Detect which cell encompasses the target text, then output its [X, Y] center coordinate. 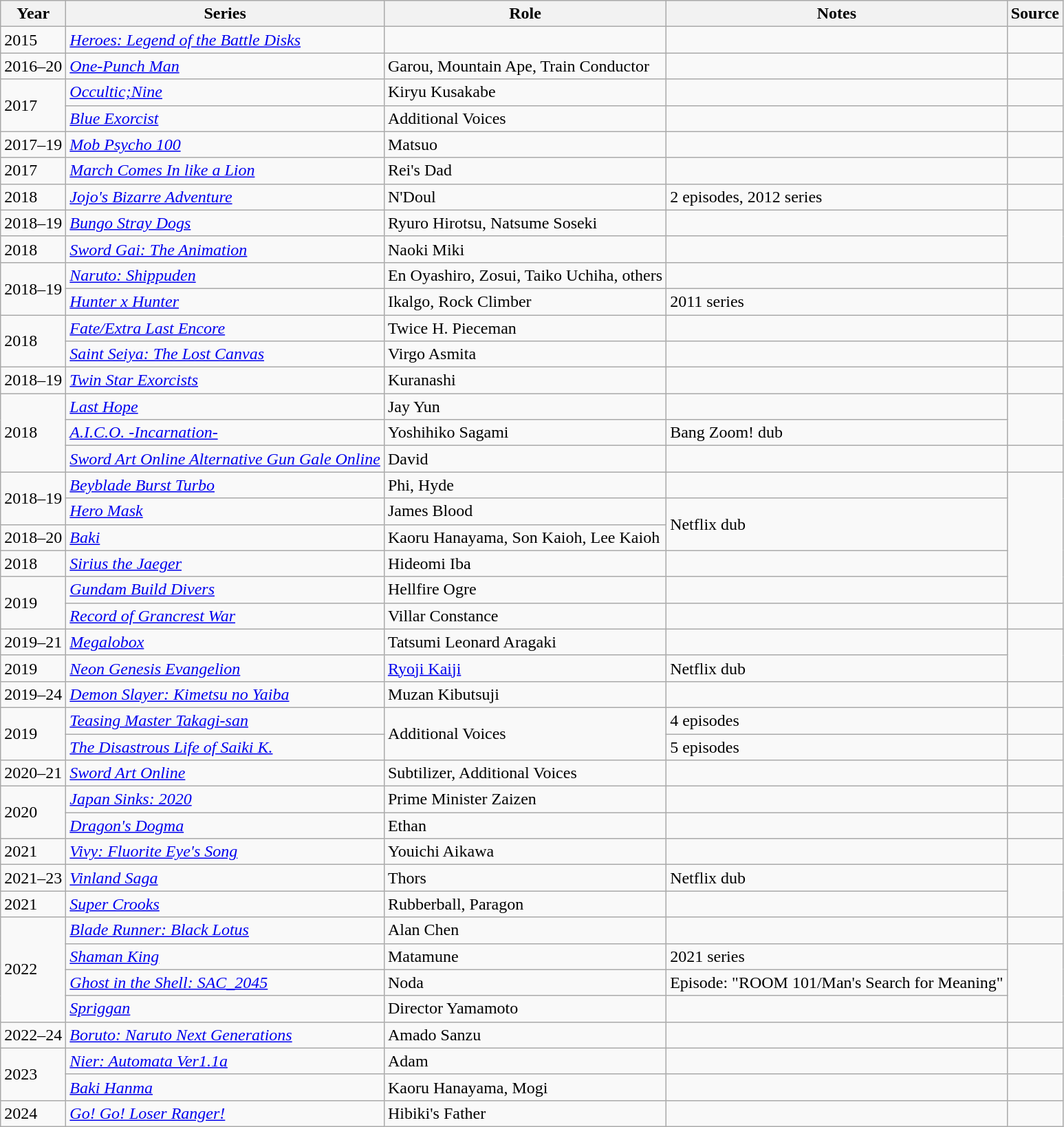
Baki [226, 537]
Japan Sinks: 2020 [226, 799]
2022–24 [33, 1035]
Ikalgo, Rock Climber [525, 301]
2024 [33, 1113]
Beyblade Burst Turbo [226, 485]
Adam [525, 1061]
En Oyashiro, Zosui, Taiko Uchiha, others [525, 275]
Saint Seiya: The Lost Canvas [226, 354]
Blade Runner: Black Lotus [226, 930]
Source [1034, 14]
Jojo's Bizarre Adventure [226, 197]
March Comes In like a Lion [226, 171]
Bang Zoom! dub [837, 433]
Thors [525, 878]
Heroes: Legend of the Battle Disks [226, 40]
Kaoru Hanayama, Son Kaioh, Lee Kaioh [525, 537]
Twice H. Pieceman [525, 328]
A.I.C.O. -Incarnation- [226, 433]
Naruto: Shippuden [226, 275]
Shaman King [226, 956]
Mob Psycho 100 [226, 144]
Ryuro Hirotsu, Natsume Soseki [525, 223]
Phi, Hyde [525, 485]
Villar Constance [525, 616]
Kiryu Kusakabe [525, 92]
N'Doul [525, 197]
2 episodes, 2012 series [837, 197]
The Disastrous Life of Saiki K. [226, 747]
James Blood [525, 511]
Gundam Build Divers [226, 590]
Baki Hanma [226, 1087]
2020–21 [33, 773]
Kaoru Hanayama, Mogi [525, 1087]
Sword Art Online Alternative Gun Gale Online [226, 459]
Rubberball, Paragon [525, 904]
2016–20 [33, 66]
Series [226, 14]
Blue Exorcist [226, 118]
Last Hope [226, 407]
Neon Genesis Evangelion [226, 668]
Subtilizer, Additional Voices [525, 773]
Garou, Mountain Ape, Train Conductor [525, 66]
Sirius the Jaeger [226, 563]
Role [525, 14]
Noda [525, 983]
Vivy: Fluorite Eye's Song [226, 852]
2015 [33, 40]
Go! Go! Loser Ranger! [226, 1113]
Rei's Dad [525, 171]
Muzan Kibutsuji [525, 694]
Year [33, 14]
Sword Art Online [226, 773]
Vinland Saga [226, 878]
2022 [33, 969]
5 episodes [837, 747]
Naoki Miki [525, 249]
2011 series [837, 301]
Sword Gai: The Animation [226, 249]
2021 series [837, 956]
Demon Slayer: Kimetsu no Yaiba [226, 694]
Hero Mask [226, 511]
Kuranashi [525, 380]
Episode: "ROOM 101/Man's Search for Meaning" [837, 983]
Tatsumi Leonard Aragaki [525, 642]
Youichi Aikawa [525, 852]
Twin Star Exorcists [226, 380]
Jay Yun [525, 407]
2019–21 [33, 642]
Teasing Master Takagi-san [226, 720]
Director Yamamoto [525, 1009]
Hideomi Iba [525, 563]
Bungo Stray Dogs [226, 223]
Matamune [525, 956]
Virgo Asmita [525, 354]
4 episodes [837, 720]
Alan Chen [525, 930]
Prime Minister Zaizen [525, 799]
Hibiki's Father [525, 1113]
Amado Sanzu [525, 1035]
2018–20 [33, 537]
Hunter x Hunter [226, 301]
2019–24 [33, 694]
Nier: Automata Ver1.1a [226, 1061]
Megalobox [226, 642]
Ghost in the Shell: SAC_2045 [226, 983]
2017–19 [33, 144]
Ryoji Kaiji [525, 668]
David [525, 459]
Yoshihiko Sagami [525, 433]
Matsuo [525, 144]
Ethan [525, 826]
One-Punch Man [226, 66]
Fate/Extra Last Encore [226, 328]
2023 [33, 1074]
2020 [33, 813]
Record of Grancrest War [226, 616]
Hellfire Ogre [525, 590]
Super Crooks [226, 904]
Dragon's Dogma [226, 826]
Spriggan [226, 1009]
Notes [837, 14]
2021–23 [33, 878]
Boruto: Naruto Next Generations [226, 1035]
Occultic;Nine [226, 92]
